Provide the [X, Y] coordinate of the cell's center where the given text is located.  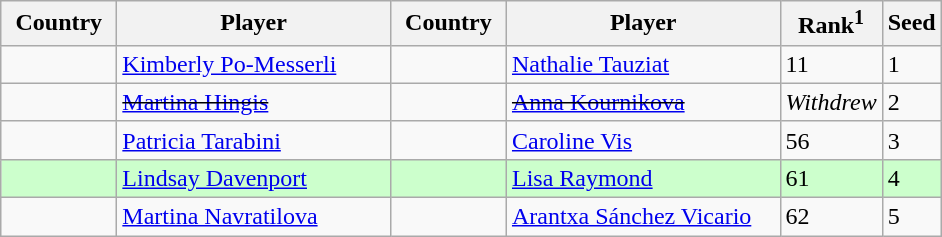
Martina Navratilova [254, 217]
56 [831, 140]
Caroline Vis [643, 140]
Lisa Raymond [643, 178]
Anna Kournikova [643, 102]
61 [831, 178]
2 [912, 102]
11 [831, 64]
5 [912, 217]
Seed [912, 24]
3 [912, 140]
Patricia Tarabini [254, 140]
Martina Hingis [254, 102]
Withdrew [831, 102]
Lindsay Davenport [254, 178]
1 [912, 64]
Kimberly Po-Messerli [254, 64]
Arantxa Sánchez Vicario [643, 217]
62 [831, 217]
4 [912, 178]
Rank1 [831, 24]
Nathalie Tauziat [643, 64]
